Provide the [X, Y] coordinate of the cell's center where the given text is located.  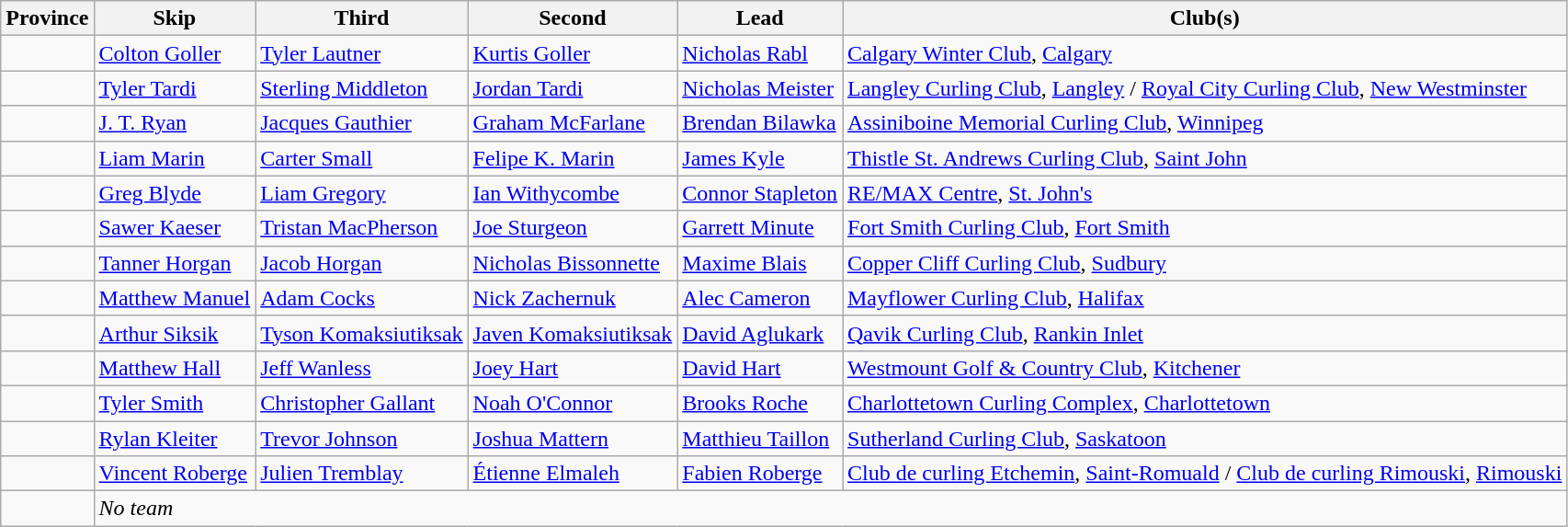
Tyson Komaksiutiksak [362, 333]
Westmount Golf & Country Club, Kitchener [1204, 368]
Maxime Blais [760, 263]
Nick Zachernuk [573, 298]
Vincent Roberge [175, 474]
Jordan Tardi [573, 88]
RE/MAX Centre, St. John's [1204, 193]
Langley Curling Club, Langley / Royal City Curling Club, New Westminster [1204, 88]
Ian Withycombe [573, 193]
Trevor Johnson [362, 439]
Sutherland Curling Club, Saskatoon [1204, 439]
Étienne Elmaleh [573, 474]
Carter Small [362, 158]
Connor Stapleton [760, 193]
Club de curling Etchemin, Saint-Romuald / Club de curling Rimouski, Rimouski [1204, 474]
Qavik Curling Club, Rankin Inlet [1204, 333]
Jacob Horgan [362, 263]
Julien Tremblay [362, 474]
Matthieu Taillon [760, 439]
Mayflower Curling Club, Halifax [1204, 298]
Colton Goller [175, 53]
Charlottetown Curling Complex, Charlottetown [1204, 403]
Felipe K. Marin [573, 158]
J. T. Ryan [175, 123]
Brooks Roche [760, 403]
Matthew Hall [175, 368]
Noah O'Connor [573, 403]
Assiniboine Memorial Curling Club, Winnipeg [1204, 123]
Arthur Siksik [175, 333]
No team [831, 509]
Nicholas Bissonnette [573, 263]
Fabien Roberge [760, 474]
Fort Smith Curling Club, Fort Smith [1204, 228]
Calgary Winter Club, Calgary [1204, 53]
Liam Gregory [362, 193]
Matthew Manuel [175, 298]
Nicholas Rabl [760, 53]
Copper Cliff Curling Club, Sudbury [1204, 263]
Tyler Lautner [362, 53]
Nicholas Meister [760, 88]
Garrett Minute [760, 228]
Christopher Gallant [362, 403]
Jacques Gauthier [362, 123]
Greg Blyde [175, 193]
David Hart [760, 368]
Liam Marin [175, 158]
Tyler Smith [175, 403]
Third [362, 18]
Lead [760, 18]
Tristan MacPherson [362, 228]
Skip [175, 18]
Thistle St. Andrews Curling Club, Saint John [1204, 158]
Tyler Tardi [175, 88]
James Kyle [760, 158]
David Aglukark [760, 333]
Adam Cocks [362, 298]
Joshua Mattern [573, 439]
Graham McFarlane [573, 123]
Sterling Middleton [362, 88]
Alec Cameron [760, 298]
Second [573, 18]
Province [48, 18]
Joe Sturgeon [573, 228]
Club(s) [1204, 18]
Kurtis Goller [573, 53]
Rylan Kleiter [175, 439]
Brendan Bilawka [760, 123]
Jeff Wanless [362, 368]
Joey Hart [573, 368]
Javen Komaksiutiksak [573, 333]
Sawer Kaeser [175, 228]
Tanner Horgan [175, 263]
